Identify which cell holds the provided text, then report its [x, y] central coordinate. 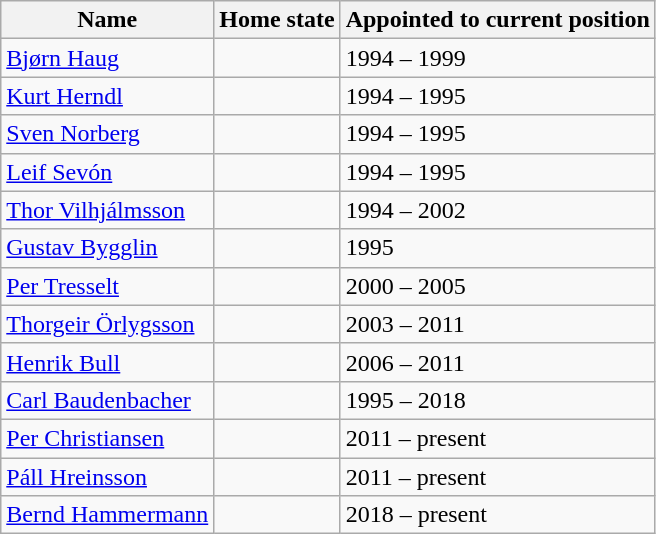
Páll Hreinsson [108, 477]
1995 [498, 248]
2000 – 2005 [498, 286]
Per Tresselt [108, 286]
Appointed to current position [498, 20]
Bernd Hammermann [108, 515]
Home state [277, 20]
Carl Baudenbacher [108, 400]
Thor Vilhjálmsson [108, 210]
1995 – 2018 [498, 400]
Thorgeir Örlygsson [108, 324]
Leif Sevón [108, 172]
1994 – 2002 [498, 210]
2006 – 2011 [498, 362]
Bjørn Haug [108, 58]
2018 – present [498, 515]
2003 – 2011 [498, 324]
Kurt Herndl [108, 96]
1994 – 1999 [498, 58]
Sven Norberg [108, 134]
Per Christiansen [108, 438]
Gustav Bygglin [108, 248]
Henrik Bull [108, 362]
Name [108, 20]
